Pinpoint the cell where the given text exists, returning its [X, Y] midpoint coordinate. 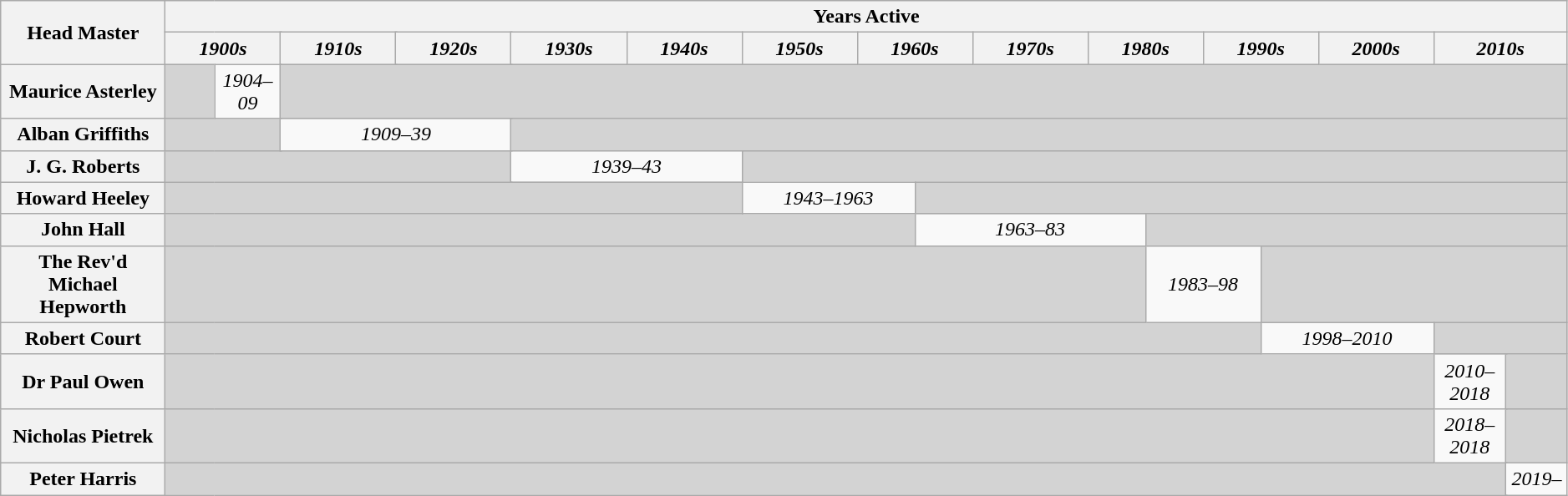
Robert Court [84, 338]
1909–39 [396, 134]
1990s [1261, 48]
1930s [569, 48]
1900s [223, 48]
2000s [1376, 48]
The Rev'd Michael Hepworth [84, 284]
1998–2010 [1347, 338]
Howard Heeley [84, 198]
2010s [1500, 48]
1904–09 [247, 92]
1939–43 [627, 166]
1950s [799, 48]
John Hall [84, 230]
1963–83 [1030, 230]
Dr Paul Owen [84, 381]
Alban Griffiths [84, 134]
2010–2018 [1469, 381]
1960s [915, 48]
1940s [684, 48]
1943–1963 [829, 198]
Nicholas Pietrek [84, 436]
J. G. Roberts [84, 166]
Head Master [84, 33]
Maurice Asterley [84, 92]
1910s [338, 48]
1920s [454, 48]
2018–2018 [1469, 436]
Peter Harris [84, 478]
1980s [1145, 48]
Years Active [866, 17]
1983–98 [1203, 284]
2019– [1537, 478]
1970s [1030, 48]
